Identify which cell holds the provided text, then report its (x, y) central coordinate. 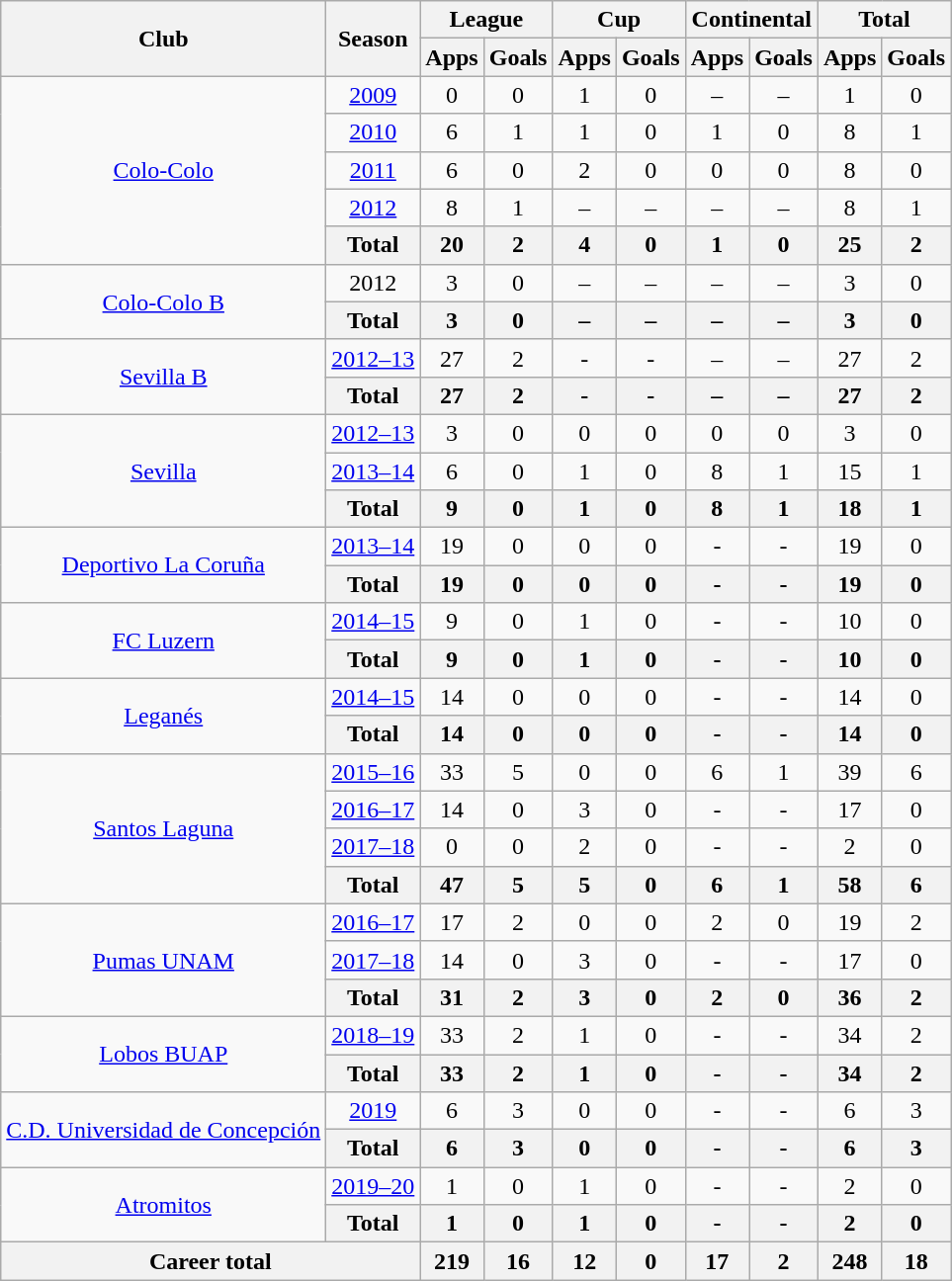
47 (452, 885)
31 (452, 997)
16 (518, 1261)
219 (452, 1261)
League (486, 20)
Deportivo La Coruña (164, 565)
58 (849, 885)
Continental (751, 20)
15 (849, 471)
4 (584, 245)
Lobos BUAP (164, 1054)
Career total (211, 1261)
Season (374, 39)
Pumas UNAM (164, 960)
Club (164, 39)
20 (452, 245)
12 (584, 1261)
36 (849, 997)
39 (849, 772)
25 (849, 245)
2019–20 (374, 1186)
Colo-Colo B (164, 301)
2010 (374, 132)
248 (849, 1261)
Cup (619, 20)
Sevilla B (164, 377)
2015–16 (374, 772)
2009 (374, 95)
C.D. Universidad de Concepción (164, 1130)
FC Luzern (164, 640)
2011 (374, 170)
Santos Laguna (164, 828)
2019 (374, 1111)
Leganés (164, 716)
Sevilla (164, 470)
Colo-Colo (164, 170)
Atromitos (164, 1205)
2018–19 (374, 1035)
